Extract the [X, Y] coordinate from the center of the cell holding the provided text.  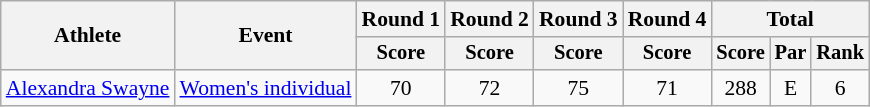
Alexandra Swayne [88, 88]
288 [740, 88]
Par [791, 54]
70 [400, 88]
72 [490, 88]
Event [266, 36]
Round 1 [400, 19]
Women's individual [266, 88]
Round 3 [578, 19]
75 [578, 88]
Total [790, 19]
Athlete [88, 36]
Round 2 [490, 19]
Rank [840, 54]
E [791, 88]
Round 4 [668, 19]
6 [840, 88]
71 [668, 88]
